Identify which cell holds the provided text, then report its (x, y) central coordinate. 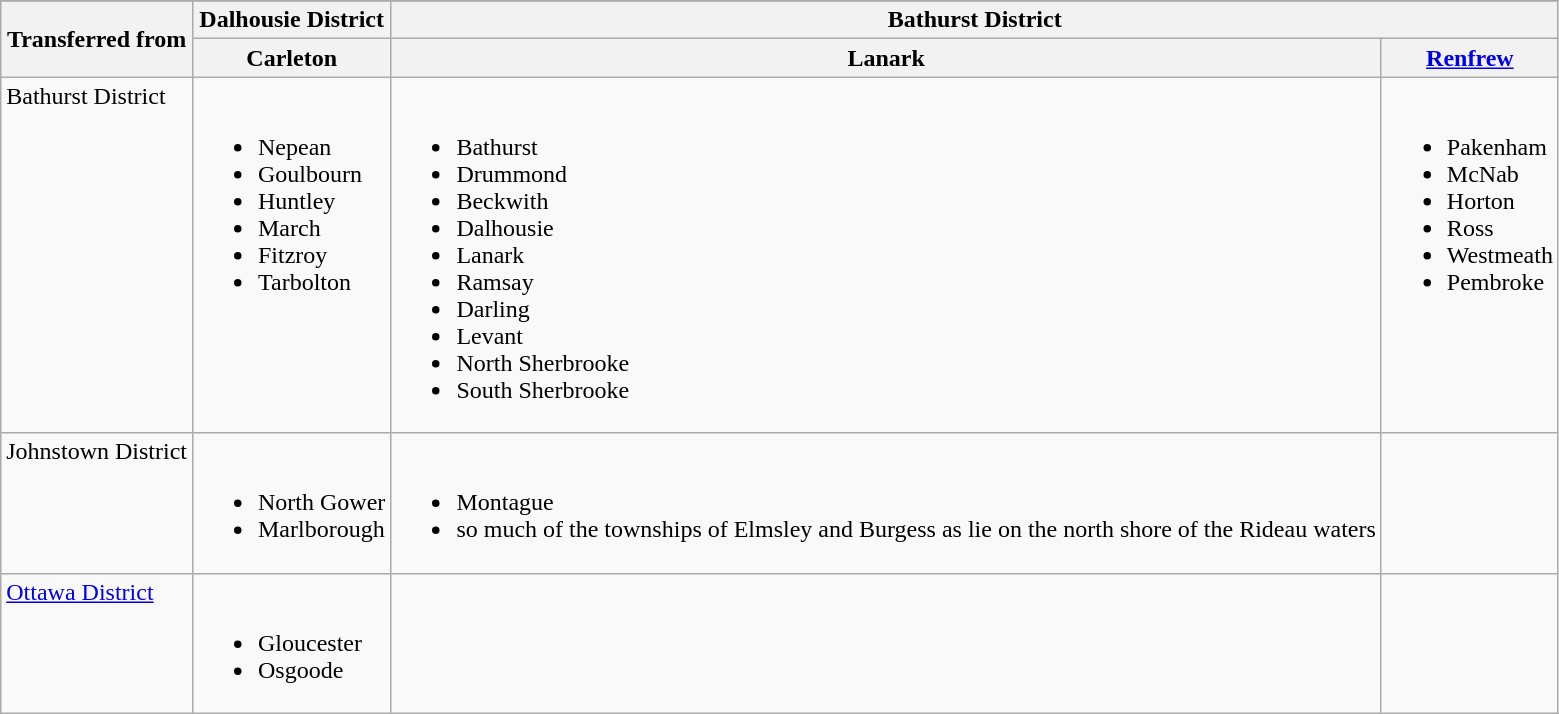
Ottawa District (97, 643)
Carleton (291, 58)
Montagueso much of the townships of Elmsley and Burgess as lie on the north shore of the Rideau waters (886, 503)
Johnstown District (97, 503)
North GowerMarlborough (291, 503)
GloucesterOsgoode (291, 643)
BathurstDrummondBeckwithDalhousieLanarkRamsayDarlingLevantNorth SherbrookeSouth Sherbrooke (886, 255)
Renfrew (1470, 58)
Dalhousie District (291, 20)
PakenhamMcNabHortonRossWestmeathPembroke (1470, 255)
Transferred from (97, 39)
Lanark (886, 58)
NepeanGoulbournHuntleyMarchFitzroyTarbolton (291, 255)
